Detect which cell encompasses the target text, then output its (x, y) center coordinate. 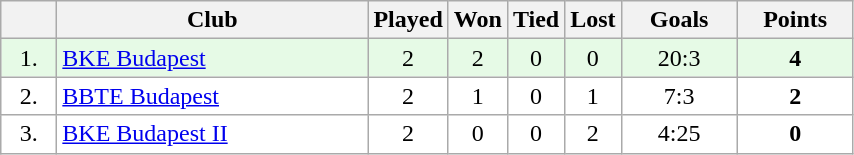
Tied (536, 20)
Club (212, 20)
4 (795, 58)
20:3 (679, 58)
2. (29, 96)
3. (29, 134)
BKE Budapest II (212, 134)
Goals (679, 20)
Won (478, 20)
4:25 (679, 134)
BKE Budapest (212, 58)
7:3 (679, 96)
Points (795, 20)
Played (408, 20)
Lost (593, 20)
BBTE Budapest (212, 96)
1. (29, 58)
